Capture the cell that displays the provided text and extract its [x, y] central coordinate. 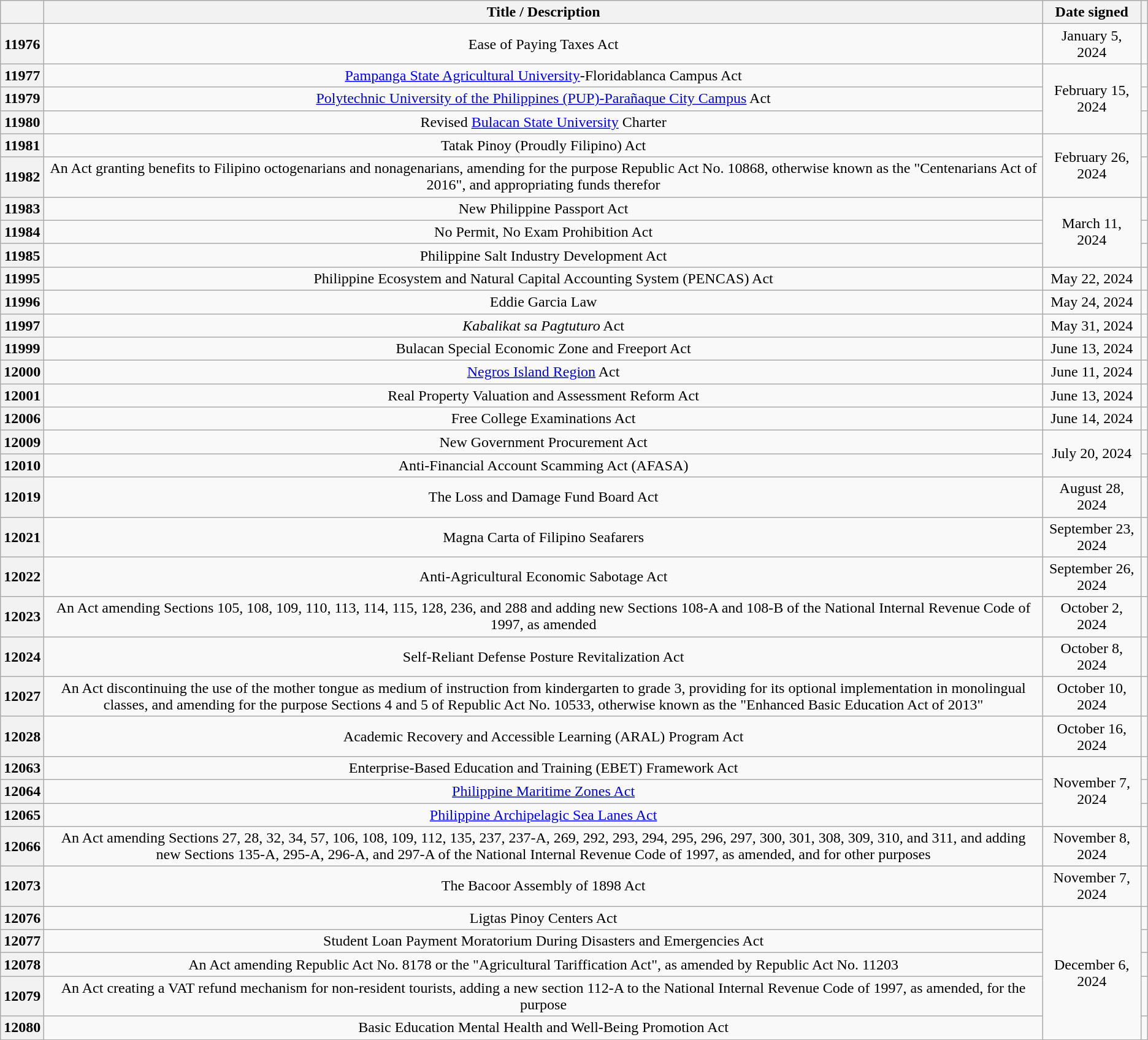
12063 [22, 768]
Student Loan Payment Moratorium During Disasters and Emergencies Act [543, 941]
12022 [22, 576]
Anti-Agricultural Economic Sabotage Act [543, 576]
July 20, 2024 [1092, 454]
11996 [22, 302]
June 14, 2024 [1092, 419]
11995 [22, 278]
12077 [22, 941]
September 26, 2024 [1092, 576]
December 6, 2024 [1092, 973]
New Government Procurement Act [543, 442]
Ligtas Pinoy Centers Act [543, 918]
11982 [22, 177]
12024 [22, 656]
Philippine Archipelagic Sea Lanes Act [543, 815]
Enterprise-Based Education and Training (EBET) Framework Act [543, 768]
11976 [22, 44]
12073 [22, 887]
February 26, 2024 [1092, 166]
12019 [22, 497]
Negros Island Region Act [543, 372]
February 15, 2024 [1092, 99]
Anti-Financial Account Scamming Act (AFASA) [543, 465]
11983 [22, 208]
No Permit, No Exam Prohibition Act [543, 232]
January 5, 2024 [1092, 44]
Philippine Maritime Zones Act [543, 791]
11985 [22, 255]
Academic Recovery and Accessible Learning (ARAL) Program Act [543, 736]
11979 [22, 99]
12066 [22, 846]
May 31, 2024 [1092, 326]
June 11, 2024 [1092, 372]
12076 [22, 918]
Pampanga State Agricultural University-Floridablanca Campus Act [543, 75]
12027 [22, 697]
11980 [22, 122]
12078 [22, 965]
11984 [22, 232]
12009 [22, 442]
October 2, 2024 [1092, 617]
12064 [22, 791]
Polytechnic University of the Philippines (PUP)-Parañaque City Campus Act [543, 99]
October 16, 2024 [1092, 736]
12079 [22, 996]
The Bacoor Assembly of 1898 Act [543, 887]
March 11, 2024 [1092, 232]
Magna Carta of Filipino Seafarers [543, 537]
12028 [22, 736]
12000 [22, 372]
Ease of Paying Taxes Act [543, 44]
Revised Bulacan State University Charter [543, 122]
11999 [22, 349]
11997 [22, 326]
October 10, 2024 [1092, 697]
The Loss and Damage Fund Board Act [543, 497]
12023 [22, 617]
Eddie Garcia Law [543, 302]
Philippine Salt Industry Development Act [543, 255]
Title / Description [543, 12]
May 24, 2024 [1092, 302]
Bulacan Special Economic Zone and Freeport Act [543, 349]
Free College Examinations Act [543, 419]
September 23, 2024 [1092, 537]
12006 [22, 419]
Tatak Pinoy (Proudly Filipino) Act [543, 145]
New Philippine Passport Act [543, 208]
An Act amending Republic Act No. 8178 or the "Agricultural Tariffication Act", as amended by Republic Act No. 11203 [543, 965]
11981 [22, 145]
Self-Reliant Defense Posture Revitalization Act [543, 656]
12021 [22, 537]
11977 [22, 75]
Real Property Valuation and Assessment Reform Act [543, 396]
May 22, 2024 [1092, 278]
Basic Education Mental Health and Well-Being Promotion Act [543, 1028]
Philippine Ecosystem and Natural Capital Accounting System (PENCAS) Act [543, 278]
12010 [22, 465]
November 8, 2024 [1092, 846]
12001 [22, 396]
Kabalikat sa Pagtuturo Act [543, 326]
Date signed [1092, 12]
October 8, 2024 [1092, 656]
12065 [22, 815]
12080 [22, 1028]
August 28, 2024 [1092, 497]
